Search for the cell housing the specified text and yield its (X, Y) center coordinate. 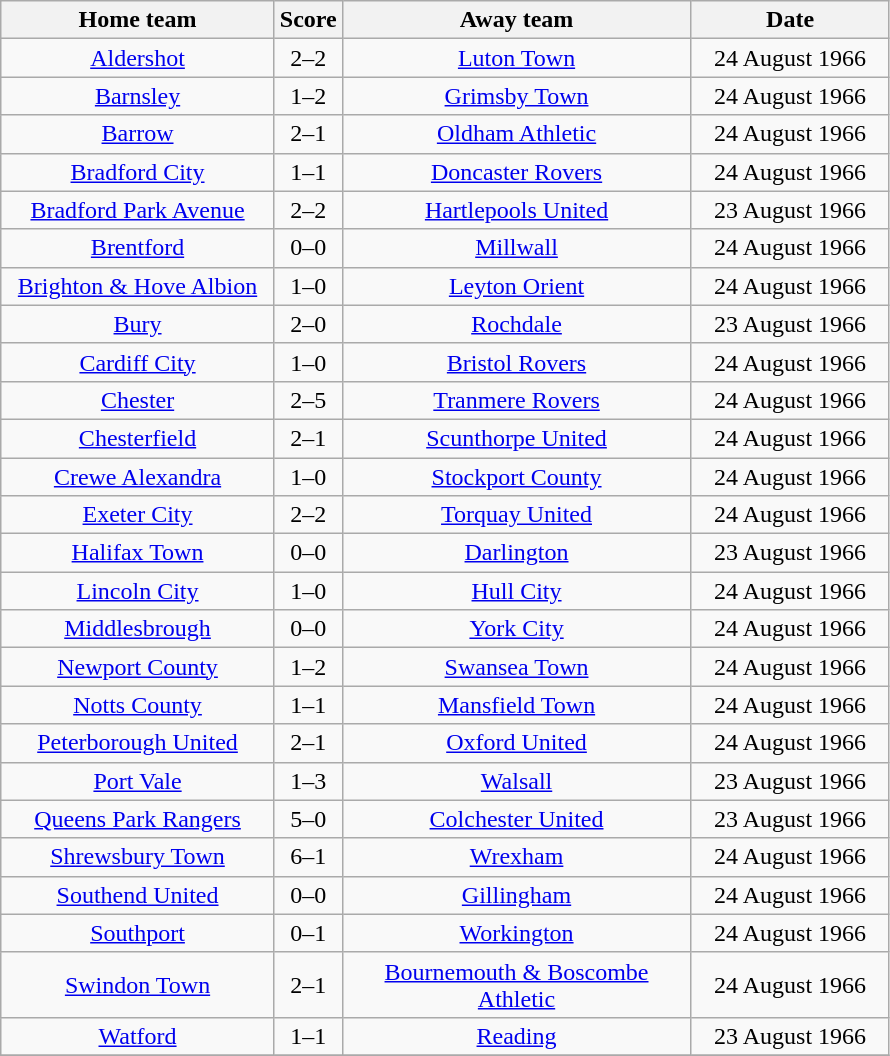
Reading (516, 1036)
Bradford City (138, 172)
Brentford (138, 248)
5–0 (308, 819)
Stockport County (516, 477)
Exeter City (138, 515)
Newport County (138, 667)
Doncaster Rovers (516, 172)
6–1 (308, 857)
Watford (138, 1036)
Shrewsbury Town (138, 857)
Luton Town (516, 58)
1–3 (308, 781)
Bury (138, 324)
Scunthorpe United (516, 438)
Torquay United (516, 515)
Tranmere Rovers (516, 400)
Halifax Town (138, 553)
Queens Park Rangers (138, 819)
Chester (138, 400)
Chesterfield (138, 438)
Southport (138, 933)
2–5 (308, 400)
Bradford Park Avenue (138, 210)
Lincoln City (138, 591)
Port Vale (138, 781)
Hull City (516, 591)
Gillingham (516, 895)
Middlesbrough (138, 629)
Oldham Athletic (516, 134)
Colchester United (516, 819)
Home team (138, 20)
Hartlepools United (516, 210)
Southend United (138, 895)
Rochdale (516, 324)
Notts County (138, 705)
Barnsley (138, 96)
Walsall (516, 781)
Swansea Town (516, 667)
Wrexham (516, 857)
Crewe Alexandra (138, 477)
Leyton Orient (516, 286)
Score (308, 20)
Aldershot (138, 58)
Brighton & Hove Albion (138, 286)
Grimsby Town (516, 96)
Mansfield Town (516, 705)
Workington (516, 933)
Bristol Rovers (516, 362)
Darlington (516, 553)
Peterborough United (138, 743)
Millwall (516, 248)
Away team (516, 20)
Date (790, 20)
2–0 (308, 324)
Cardiff City (138, 362)
Oxford United (516, 743)
York City (516, 629)
Barrow (138, 134)
Bournemouth & Boscombe Athletic (516, 984)
0–1 (308, 933)
Swindon Town (138, 984)
